Scan for the cell matching the given text and deliver its [x, y] coordinate at center. 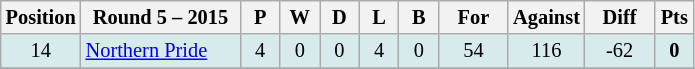
14 [41, 51]
Northern Pride [161, 51]
Round 5 – 2015 [161, 17]
For [474, 17]
B [419, 17]
Diff [620, 17]
Pts [674, 17]
L [379, 17]
Position [41, 17]
D [340, 17]
54 [474, 51]
-62 [620, 51]
Against [546, 17]
P [260, 17]
W [300, 17]
116 [546, 51]
